From the cell containing the given text, extract its center point as [X, Y] coordinate. 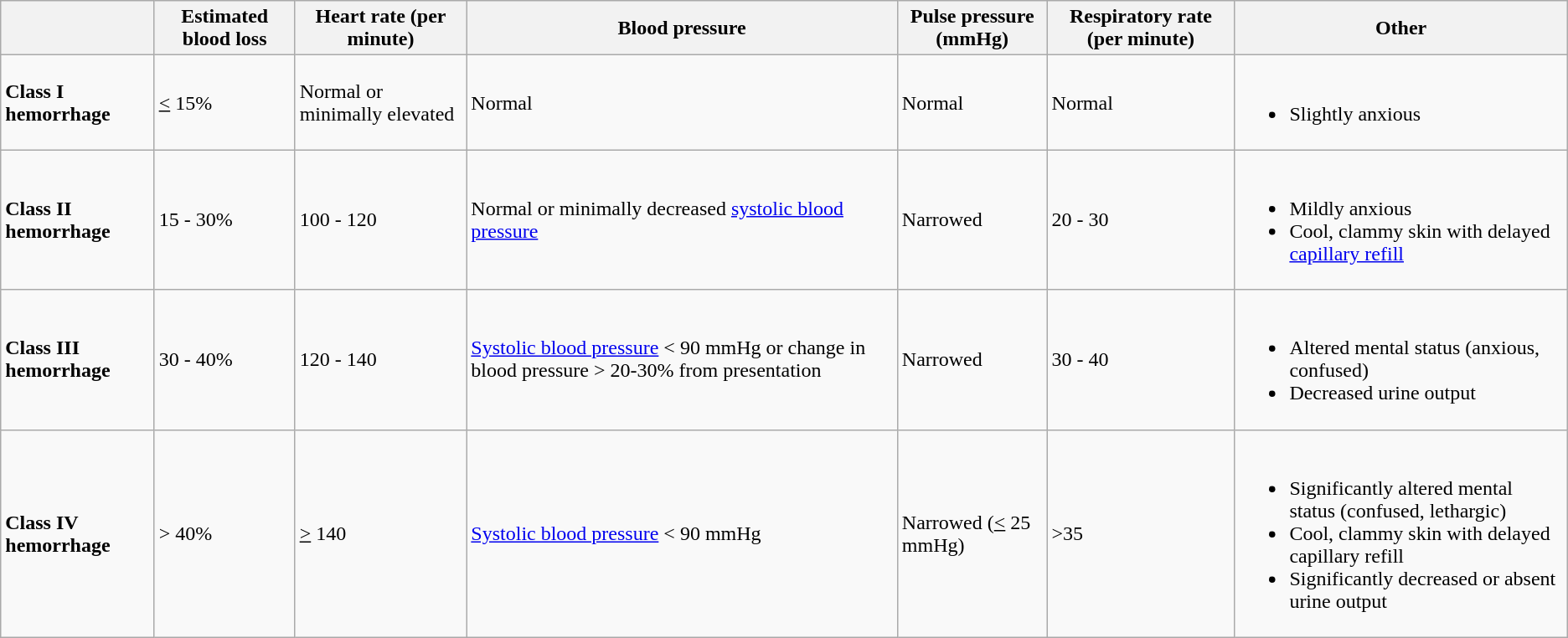
Normal or minimally elevated [380, 102]
Narrowed (< 25 mmHg) [972, 533]
Slightly anxious [1400, 102]
100 - 120 [380, 219]
Blood pressure [682, 28]
Class I hemorrhage [77, 102]
> 140 [380, 533]
Altered mental status (anxious, confused)Decreased urine output [1400, 360]
Respiratory rate (per minute) [1141, 28]
Mildly anxiousCool, clammy skin with delayed capillary refill [1400, 219]
Pulse pressure (mmHg) [972, 28]
Class II hemorrhage [77, 219]
15 - 30% [224, 219]
> 40% [224, 533]
Class III hemorrhage [77, 360]
< 15% [224, 102]
Estimated blood loss [224, 28]
>35 [1141, 533]
20 - 30 [1141, 219]
30 - 40% [224, 360]
30 - 40 [1141, 360]
Systolic blood pressure < 90 mmHg [682, 533]
Other [1400, 28]
Normal or minimally decreased systolic blood pressure [682, 219]
Class IV hemorrhage [77, 533]
Heart rate (per minute) [380, 28]
120 - 140 [380, 360]
Systolic blood pressure < 90 mmHg or change in blood pressure > 20-30% from presentation [682, 360]
